Return [X, Y] of the center of cell containing provided text 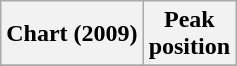
Chart (2009) [72, 34]
Peakposition [189, 34]
